Extract the [X, Y] coordinate from the center of the cell holding the provided text.  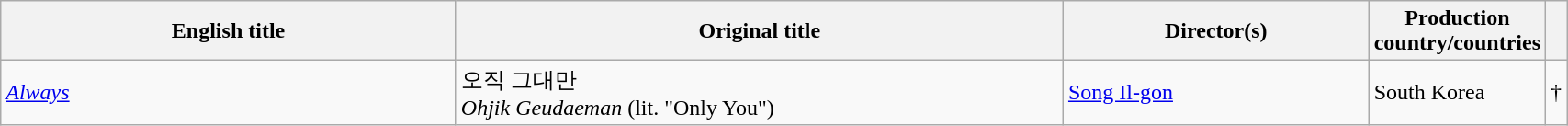
Original title [759, 31]
† [1556, 93]
South Korea [1457, 93]
English title [229, 31]
Production country/countries [1457, 31]
Always [229, 93]
Song Il-gon [1216, 93]
오직 그대만Ohjik Geudaeman (lit. "Only You") [759, 93]
Director(s) [1216, 31]
